Pinpoint the cell where the given text exists, returning its (x, y) midpoint coordinate. 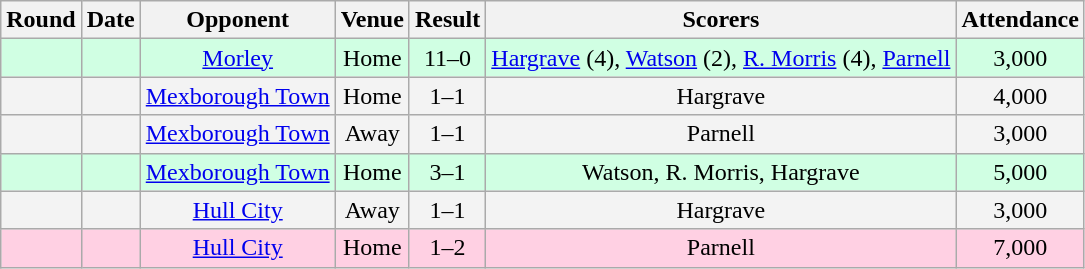
Date (110, 20)
Round (41, 20)
11–0 (447, 58)
Opponent (238, 20)
4,000 (1020, 96)
Venue (372, 20)
Attendance (1020, 20)
Scorers (721, 20)
Hargrave (4), Watson (2), R. Morris (4), Parnell (721, 58)
3–1 (447, 172)
Morley (238, 58)
7,000 (1020, 248)
1–2 (447, 248)
Result (447, 20)
5,000 (1020, 172)
Watson, R. Morris, Hargrave (721, 172)
